From the cell containing the given text, extract its center point as [x, y] coordinate. 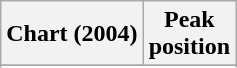
Chart (2004) [72, 34]
Peakposition [189, 34]
